Scan for the cell matching the given text and deliver its (x, y) coordinate at center. 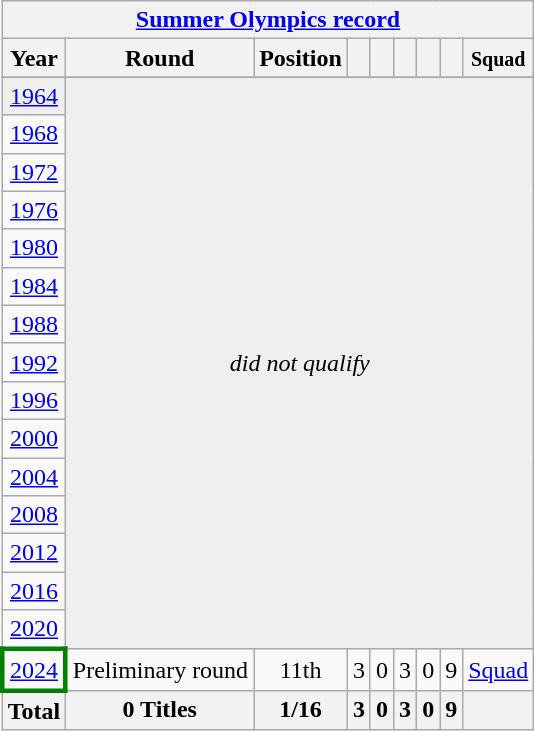
2004 (34, 477)
Total (34, 710)
1988 (34, 324)
1968 (34, 134)
0 Titles (160, 710)
1964 (34, 96)
1984 (34, 286)
2024 (34, 670)
1996 (34, 400)
11th (301, 670)
Year (34, 58)
did not qualify (300, 363)
2016 (34, 591)
1980 (34, 248)
2000 (34, 438)
Position (301, 58)
Round (160, 58)
1976 (34, 210)
1/16 (301, 710)
2008 (34, 515)
2020 (34, 630)
Summer Olympics record (268, 20)
1992 (34, 362)
Preliminary round (160, 670)
1972 (34, 172)
2012 (34, 553)
